Return the [X, Y] coordinate for the center point of the cell that contains the specified text.  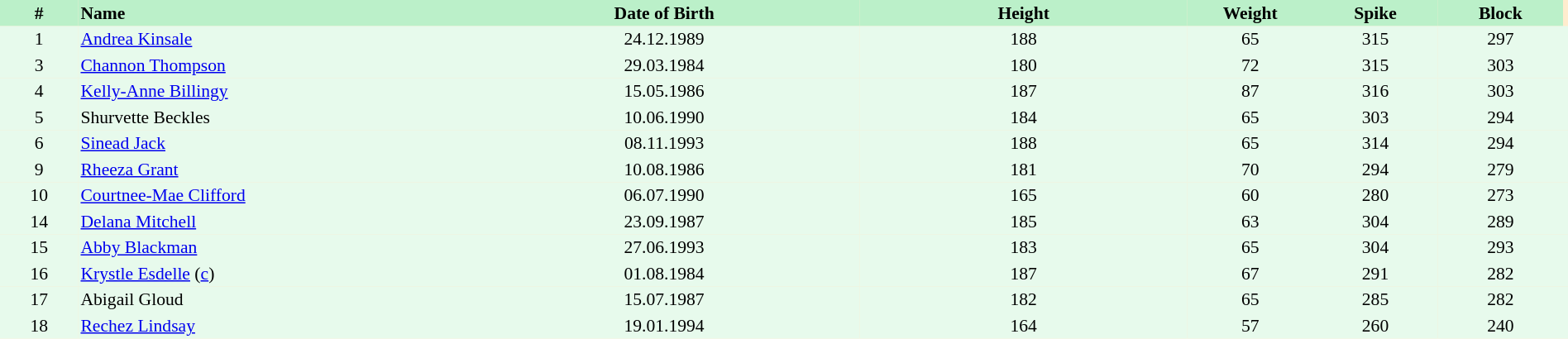
Krystle Esdelle (c) [273, 274]
16 [39, 274]
240 [1500, 326]
27.06.1993 [664, 248]
10.06.1990 [664, 117]
316 [1374, 91]
18 [39, 326]
184 [1024, 117]
15.05.1986 [664, 91]
63 [1250, 222]
57 [1250, 326]
01.08.1984 [664, 274]
29.03.1984 [664, 65]
273 [1500, 195]
87 [1250, 91]
291 [1374, 274]
165 [1024, 195]
Abby Blackman [273, 248]
17 [39, 299]
182 [1024, 299]
5 [39, 117]
1 [39, 40]
293 [1500, 248]
Block [1500, 13]
3 [39, 65]
Date of Birth [664, 13]
Rheeza Grant [273, 169]
Courtnee-Mae Clifford [273, 195]
Rechez Lindsay [273, 326]
Name [273, 13]
Shurvette Beckles [273, 117]
15.07.1987 [664, 299]
Kelly-Anne Billingy [273, 91]
181 [1024, 169]
6 [39, 144]
70 [1250, 169]
314 [1374, 144]
Weight [1250, 13]
Abigail Gloud [273, 299]
10 [39, 195]
164 [1024, 326]
60 [1250, 195]
289 [1500, 222]
08.11.1993 [664, 144]
23.09.1987 [664, 222]
67 [1250, 274]
# [39, 13]
Andrea Kinsale [273, 40]
183 [1024, 248]
Delana Mitchell [273, 222]
14 [39, 222]
185 [1024, 222]
19.01.1994 [664, 326]
72 [1250, 65]
4 [39, 91]
285 [1374, 299]
Sinead Jack [273, 144]
297 [1500, 40]
279 [1500, 169]
180 [1024, 65]
10.08.1986 [664, 169]
Height [1024, 13]
06.07.1990 [664, 195]
Spike [1374, 13]
24.12.1989 [664, 40]
9 [39, 169]
Channon Thompson [273, 65]
15 [39, 248]
280 [1374, 195]
260 [1374, 326]
